Return (x, y) of the center of cell containing provided text 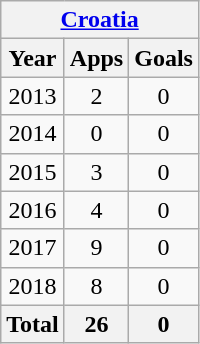
Apps (96, 58)
Year (33, 58)
26 (96, 324)
Total (33, 324)
2016 (33, 210)
4 (96, 210)
2015 (33, 172)
Croatia (100, 20)
3 (96, 172)
2013 (33, 96)
2 (96, 96)
8 (96, 286)
2018 (33, 286)
9 (96, 248)
2017 (33, 248)
2014 (33, 134)
Goals (164, 58)
